Pinpoint the cell where the given text exists, returning its (X, Y) midpoint coordinate. 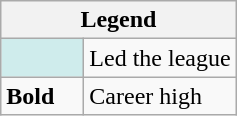
Legend (118, 20)
Bold (42, 96)
Career high (160, 96)
Led the league (160, 58)
